Identify which cell holds the provided text, then report its (X, Y) central coordinate. 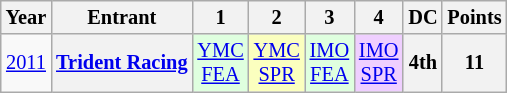
Year (26, 17)
DC (422, 17)
11 (474, 63)
2011 (26, 63)
2 (277, 17)
YMCSPR (277, 63)
IMOFEA (330, 63)
Points (474, 17)
4 (378, 17)
IMOSPR (378, 63)
3 (330, 17)
Entrant (122, 17)
4th (422, 63)
Trident Racing (122, 63)
YMCFEA (220, 63)
1 (220, 17)
